Detect which cell encompasses the target text, then output its [x, y] center coordinate. 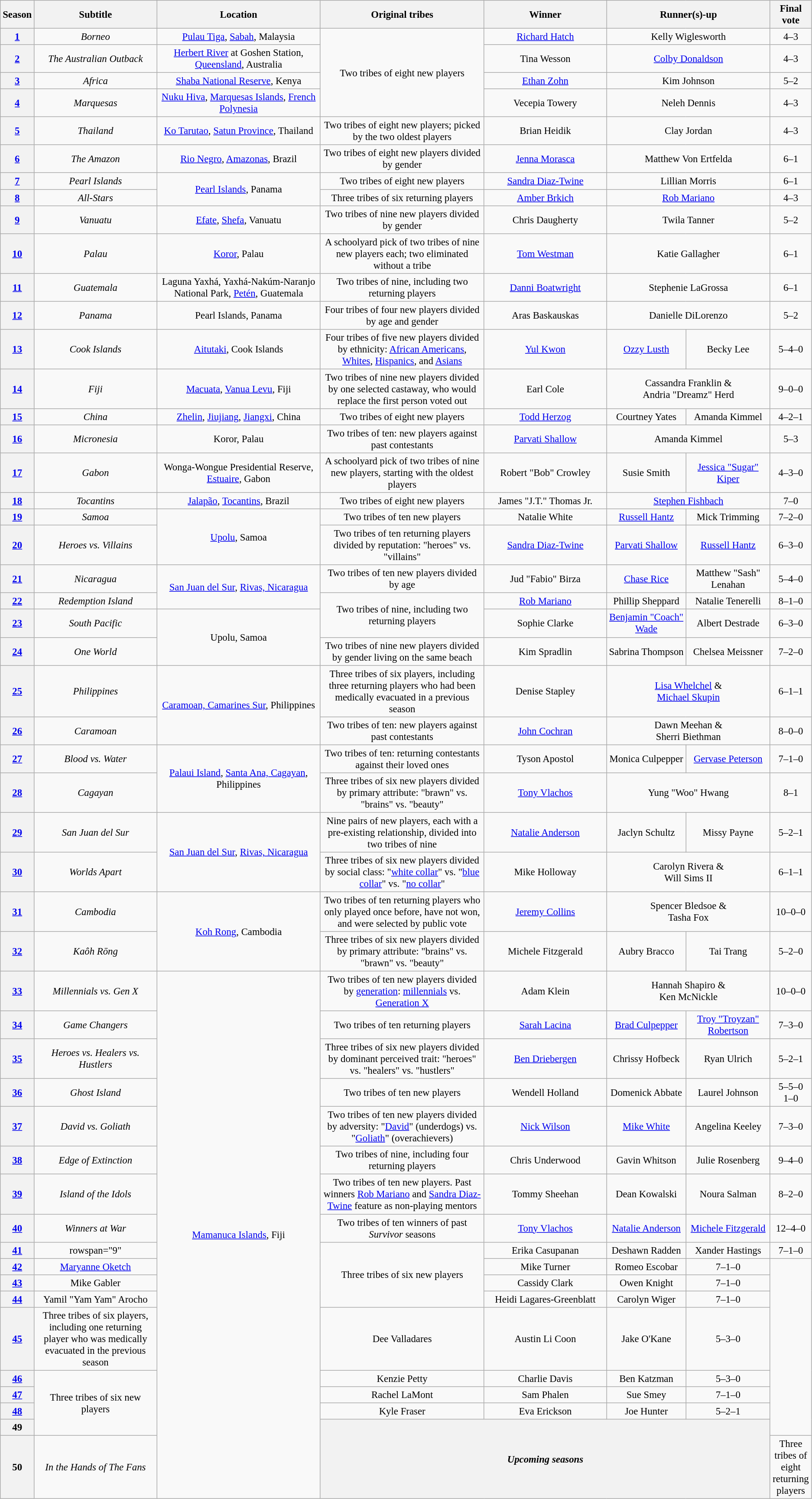
26 [17, 731]
Shaba National Reserve, Kenya [239, 81]
Panama [95, 316]
San Juan del Sur [95, 832]
Three tribes of six new players divided by primary attribute: "brains" vs. "brawn" vs. "beauty" [402, 952]
Two tribes of ten new players divided by generation: millennials vs. Generation X [402, 991]
Brad Culpepper [646, 1025]
Two tribes of ten new players divided by adversity: "David" (underdogs) vs. "Goliath" (overachievers) [402, 1127]
37 [17, 1127]
Three tribes of six new players divided by primary attribute: "brawn" vs. "brains" vs. "beauty" [402, 793]
Austin Li Coon [545, 1339]
4–3–0 [790, 473]
Jud "Fabio" Birza [545, 579]
Four tribes of four new players divided by age and gender [402, 316]
Two tribes of ten: returning contestants against their loved ones [402, 759]
Lillian Morris [688, 181]
Twila Tanner [688, 219]
Subtitle [95, 15]
Palau [95, 254]
Ghost Island [95, 1092]
A schoolyard pick of two tribes of nine new players, starting with the oldest players [402, 473]
29 [17, 832]
Erika Casupanan [545, 1250]
Neleh Dennis [688, 103]
Benjamin "Coach" Wade [646, 623]
Kim Johnson [688, 81]
33 [17, 991]
Two tribes of nine new players divided by one selected castaway, who would replace the first person voted out [402, 389]
Courtney Yates [646, 417]
Three tribes of six players, including three returning players who had been medically evacuated in a previous season [402, 691]
Sabrina Thompson [646, 651]
10 [17, 254]
Mike Turner [545, 1267]
Sarah Lacina [545, 1025]
David vs. Goliath [95, 1127]
Heidi Lagares-Greenblatt [545, 1299]
Location [239, 15]
Two tribes of nine, including four returning players [402, 1160]
25 [17, 691]
50 [17, 1467]
11 [17, 287]
Thailand [95, 131]
9–0–0 [790, 389]
28 [17, 793]
Three tribes of six returning players [402, 198]
John Cochran [545, 731]
Spencer Bledsoe & Tasha Fox [688, 912]
Three tribes of eight returning players [790, 1467]
China [95, 417]
Final vote [790, 15]
The Amazon [95, 159]
Blood vs. Water [95, 759]
39 [17, 1194]
Herbert River at Goshen Station, Queensland, Australia [239, 59]
19 [17, 517]
Kyle Fraser [402, 1411]
Fiji [95, 389]
1 [17, 37]
30 [17, 872]
Denise Stapley [545, 691]
27 [17, 759]
Aubry Bracco [646, 952]
Danielle DiLorenzo [688, 316]
38 [17, 1160]
Jeremy Collins [545, 912]
Palaui Island, Santa Ana, Cagayan, Philippines [239, 779]
Carolyn Rivera & Will Sims II [688, 872]
Carolyn Wiger [646, 1299]
Two tribes of nine new players divided by gender living on the same beach [402, 651]
Lisa Whelchel & Michael Skupin [688, 691]
8–1–0 [790, 601]
Vecepia Towery [545, 103]
Heroes vs. Healers vs. Hustlers [95, 1059]
46 [17, 1378]
Koh Rong, Cambodia [239, 931]
22 [17, 601]
Maryanne Oketch [95, 1267]
Ryan Ulrich [728, 1059]
Aitutaki, Cook Islands [239, 349]
21 [17, 579]
Stephen Fishbach [688, 501]
Gavin Whitson [646, 1160]
Danni Boatwright [545, 287]
Jake O'Kane [646, 1339]
Romeo Escobar [646, 1267]
48 [17, 1411]
Nuku Hiva, Marquesas Islands, French Polynesia [239, 103]
8–1 [790, 793]
Tai Trang [728, 952]
Nine pairs of new players, each with a pre-existing relationship, divided into two tribes of nine [402, 832]
45 [17, 1339]
South Pacific [95, 623]
Nicaragua [95, 579]
Borneo [95, 37]
Katie Gallagher [688, 254]
Ethan Zohn [545, 81]
Sue Smey [646, 1395]
18 [17, 501]
Yul Kwon [545, 349]
4–2–1 [790, 417]
Kaôh Rōng [95, 952]
Charlie Davis [545, 1378]
2 [17, 59]
32 [17, 952]
Dawn Meehan & Sherri Biethman [688, 731]
Mike Gabler [95, 1283]
Tommy Sheehan [545, 1194]
Original tribes [402, 15]
rowspan="9" [95, 1250]
Chelsea Meissner [728, 651]
8–2–0 [790, 1194]
A schoolyard pick of two tribes of nine new players each; two eliminated without a tribe [402, 254]
Cagayan [95, 793]
7 [17, 181]
Matthew "Sash" Lenahan [728, 579]
Rachel LaMont [402, 1395]
Ko Tarutao, Satun Province, Thailand [239, 131]
24 [17, 651]
Tom Westman [545, 254]
Laurel Johnson [728, 1092]
8–0–0 [790, 731]
Noura Salman [728, 1194]
Mike White [646, 1127]
Island of the Idols [95, 1194]
Richard Hatch [545, 37]
The Australian Outback [95, 59]
Heroes vs. Villains [95, 545]
Two tribes of ten new players divided by age [402, 579]
17 [17, 473]
Chris Daugherty [545, 219]
Rio Negro, Amazonas, Brazil [239, 159]
Wonga-Wongue Presidential Reserve, Estuaire, Gabon [239, 473]
Edge of Extinction [95, 1160]
Yung "Woo" Hwang [688, 793]
5–5–01–0 [790, 1092]
Cambodia [95, 912]
Aras Baskauskas [545, 316]
Todd Herzog [545, 417]
Two tribes of ten returning players who only played once before, have not won, and were selected by public vote [402, 912]
Pulau Tiga, Sabah, Malaysia [239, 37]
All-Stars [95, 198]
Kenzie Petty [402, 1378]
Gabon [95, 473]
Redemption Island [95, 601]
Clay Jordan [688, 131]
Three tribes of six new players divided by social class: "white collar" vs. "blue collar" vs. "no collar" [402, 872]
Adam Klein [545, 991]
Three tribes of six players, including one returning player who was medically evacuated in the previous season [95, 1339]
9–4–0 [790, 1160]
Tina Wesson [545, 59]
Nick Wilson [545, 1127]
Macuata, Vanua Levu, Fiji [239, 389]
Pearl Islands [95, 181]
5–3 [790, 439]
Samoa [95, 517]
Joe Hunter [646, 1411]
In the Hands of The Fans [95, 1467]
Winner [545, 15]
Kelly Wiglesworth [688, 37]
5 [17, 131]
Jaclyn Schultz [646, 832]
Winners at War [95, 1229]
16 [17, 439]
Two tribes of eight new players; picked by the two oldest players [402, 131]
4 [17, 103]
Millennials vs. Gen X [95, 991]
Season [17, 15]
Vanuatu [95, 219]
Jessica "Sugar" Kiper [728, 473]
Sophie Clarke [545, 623]
Tyson Apostol [545, 759]
Laguna Yaxhá, Yaxhá-Nakúm-Naranjo National Park, Petén, Guatemala [239, 287]
Sam Phalen [545, 1395]
Two tribes of ten returning players [402, 1025]
Xander Hastings [728, 1250]
23 [17, 623]
Two tribes of nine new players divided by gender [402, 219]
Natalie Tenerelli [728, 601]
Matthew Von Ertfelda [688, 159]
Earl Cole [545, 389]
Guatemala [95, 287]
Mick Trimming [728, 517]
Tocantins [95, 501]
Zhelin, Jiujiang, Jiangxi, China [239, 417]
12–4–0 [790, 1229]
Chase Rice [646, 579]
Worlds Apart [95, 872]
Becky Lee [728, 349]
Chris Underwood [545, 1160]
Caramoan, Camarines Sur, Philippines [239, 705]
40 [17, 1229]
8 [17, 198]
Cassidy Clark [545, 1283]
7–0 [790, 501]
Game Changers [95, 1025]
6 [17, 159]
Runner(s)-up [688, 15]
Deshawn Radden [646, 1250]
Dean Kowalski [646, 1194]
Monica Culpepper [646, 759]
Two tribes of ten new players. Past winners Rob Mariano and Sandra Diaz-Twine feature as non-playing mentors [402, 1194]
Jalapão, Tocantins, Brazil [239, 501]
Albert Destrade [728, 623]
Troy "Troyzan" Robertson [728, 1025]
49 [17, 1427]
Efate, Shefa, Vanuatu [239, 219]
Stephenie LaGrossa [688, 287]
20 [17, 545]
44 [17, 1299]
Africa [95, 81]
Ben Driebergen [545, 1059]
Hannah Shapiro & Ken McNickle [688, 991]
Robert "Bob" Crowley [545, 473]
Cook Islands [95, 349]
Caramoan [95, 731]
Colby Donaldson [688, 59]
Three tribes of six new players divided by dominant perceived trait: "heroes" vs. "healers" vs. "hustlers" [402, 1059]
3 [17, 81]
Upcoming seasons [545, 1459]
Domenick Abbate [646, 1092]
42 [17, 1267]
Dee Valladares [402, 1339]
Julie Rosenberg [728, 1160]
Wendell Holland [545, 1092]
Amber Brkich [545, 198]
Two tribes of ten returning players divided by reputation: "heroes" vs. "villains" [402, 545]
Gervase Peterson [728, 759]
Angelina Keeley [728, 1127]
Eva Erickson [545, 1411]
One World [95, 651]
9 [17, 219]
Phillip Sheppard [646, 601]
Mike Holloway [545, 872]
Brian Heidik [545, 131]
James "J.T." Thomas Jr. [545, 501]
12 [17, 316]
31 [17, 912]
Cassandra Franklin & Andria "Dreamz" Herd [688, 389]
Marquesas [95, 103]
Natalie White [545, 517]
5–2–0 [790, 952]
43 [17, 1283]
Yamil "Yam Yam" Arocho [95, 1299]
34 [17, 1025]
Owen Knight [646, 1283]
Susie Smith [646, 473]
Four tribes of five new players divided by ethnicity: African Americans, Whites, Hispanics, and Asians [402, 349]
Ben Katzman [646, 1378]
Chrissy Hofbeck [646, 1059]
Two tribes of eight new players divided by gender [402, 159]
Micronesia [95, 439]
13 [17, 349]
14 [17, 389]
Jenna Morasca [545, 159]
35 [17, 1059]
41 [17, 1250]
Ozzy Lusth [646, 349]
47 [17, 1395]
Kim Spradlin [545, 651]
Mamanuca Islands, Fiji [239, 1235]
36 [17, 1092]
Two tribes of ten winners of past Survivor seasons [402, 1229]
15 [17, 417]
Philippines [95, 691]
Missy Payne [728, 832]
